Locate the cell with the specified text and output its [x, y] center coordinate. 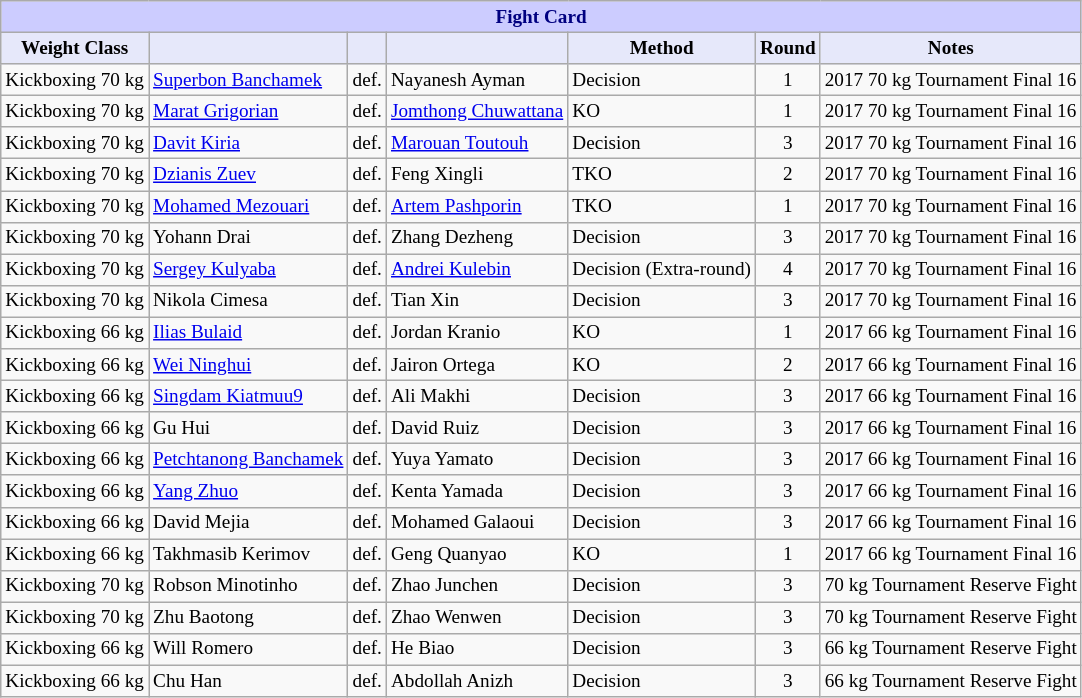
Gu Hui [248, 428]
Artem Pashporin [476, 206]
Geng Quanyao [476, 554]
Notes [950, 48]
Marat Grigorian [248, 111]
Andrei Kulebin [476, 270]
Chu Han [248, 681]
Method [662, 48]
Weight Class [75, 48]
Davit Kiria [248, 143]
Wei Ninghui [248, 365]
Yang Zhuo [248, 491]
Zhao Wenwen [476, 618]
Jairon Ortega [476, 365]
Round [788, 48]
Superbon Banchamek [248, 80]
Decision (Extra-round) [662, 270]
Nayanesh Ayman [476, 80]
Ilias Bulaid [248, 333]
4 [788, 270]
Ali Makhi [476, 396]
Takhmasib Kerimov [248, 554]
Tian Xin [476, 301]
Marouan Toutouh [476, 143]
Fight Card [542, 17]
Zhu Baotong [248, 618]
Jordan Kranio [476, 333]
Nikola Cimesa [248, 301]
David Ruiz [476, 428]
Robson Minotinho [248, 586]
Mohamed Galaoui [476, 523]
Kenta Yamada [476, 491]
Dzianis Zuev [248, 175]
Yohann Drai [248, 238]
Zhang Dezheng [476, 238]
Zhao Junchen [476, 586]
Yuya Yamato [476, 460]
David Mejia [248, 523]
Jomthong Chuwattana [476, 111]
Mohamed Mezouari [248, 206]
Petchtanong Banchamek [248, 460]
He Biao [476, 649]
Feng Xingli [476, 175]
Singdam Kiatmuu9 [248, 396]
Sergey Kulyaba [248, 270]
Will Romero [248, 649]
Abdollah Anizh [476, 681]
